Scan for the cell matching the given text and deliver its (x, y) coordinate at center. 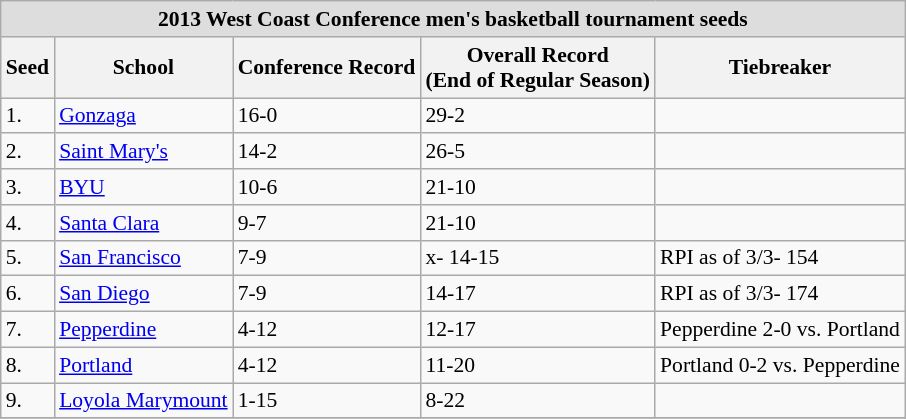
2. (28, 152)
1. (28, 116)
2013 West Coast Conference men's basketball tournament seeds (453, 19)
9. (28, 401)
School (144, 68)
11-20 (538, 365)
4. (28, 223)
Santa Clara (144, 223)
14-2 (327, 152)
Conference Record (327, 68)
Tiebreaker (780, 68)
14-17 (538, 294)
Pepperdine (144, 330)
RPI as of 3/3- 154 (780, 258)
Seed (28, 68)
16-0 (327, 116)
BYU (144, 187)
29-2 (538, 116)
Portland (144, 365)
7. (28, 330)
9-7 (327, 223)
Loyola Marymount (144, 401)
6. (28, 294)
Saint Mary's (144, 152)
San Diego (144, 294)
1-15 (327, 401)
3. (28, 187)
Overall Record (End of Regular Season) (538, 68)
Gonzaga (144, 116)
8. (28, 365)
26-5 (538, 152)
Pepperdine 2-0 vs. Portland (780, 330)
12-17 (538, 330)
8-22 (538, 401)
Portland 0-2 vs. Pepperdine (780, 365)
5. (28, 258)
x- 14-15 (538, 258)
RPI as of 3/3- 174 (780, 294)
10-6 (327, 187)
San Francisco (144, 258)
